Search for the cell housing the specified text and yield its (X, Y) center coordinate. 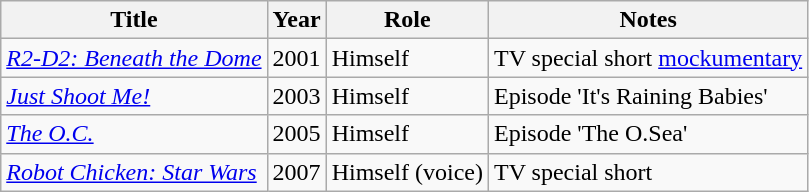
Himself (voice) (407, 172)
The O.C. (134, 134)
Title (134, 20)
R2-D2: Beneath the Dome (134, 58)
Robot Chicken: Star Wars (134, 172)
Just Shoot Me! (134, 96)
Role (407, 20)
2003 (296, 96)
Episode 'It's Raining Babies' (648, 96)
TV special short mockumentary (648, 58)
2005 (296, 134)
Episode 'The O.Sea' (648, 134)
Year (296, 20)
Notes (648, 20)
TV special short (648, 172)
2007 (296, 172)
2001 (296, 58)
